Determine the (x, y) coordinate at the center of the cell enclosing the given text.  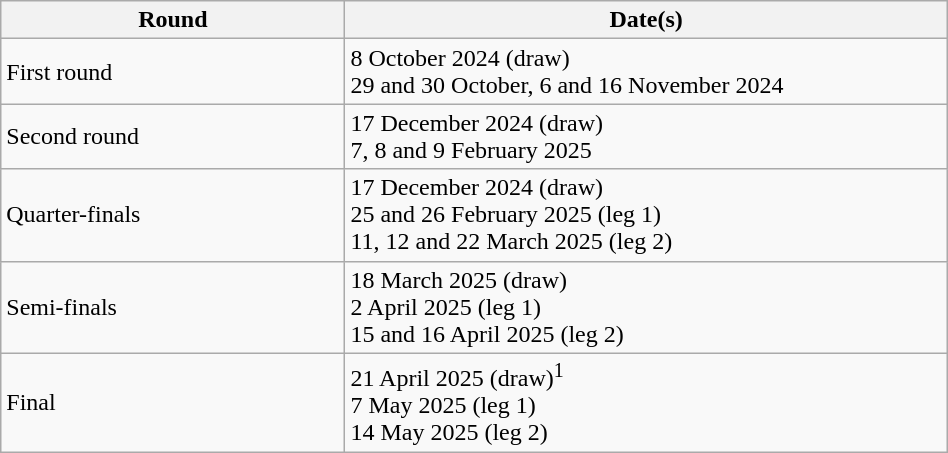
18 March 2025 (draw) 2 April 2025 (leg 1) 15 and 16 April 2025 (leg 2) (646, 307)
8 October 2024 (draw) 29 and 30 October, 6 and 16 November 2024 (646, 72)
Final (173, 402)
Second round (173, 136)
Semi-finals (173, 307)
Round (173, 20)
17 December 2024 (draw) 7, 8 and 9 February 2025 (646, 136)
First round (173, 72)
Quarter-finals (173, 215)
17 December 2024 (draw) 25 and 26 February 2025 (leg 1) 11, 12 and 22 March 2025 (leg 2) (646, 215)
21 April 2025 (draw)1 7 May 2025 (leg 1) 14 May 2025 (leg 2) (646, 402)
Date(s) (646, 20)
